Provide the [X, Y] coordinate of the cell's center where the given text is located.  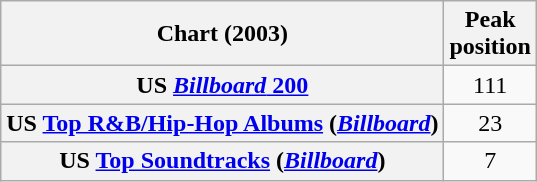
23 [490, 123]
US Top Soundtracks (Billboard) [222, 161]
Chart (2003) [222, 34]
US Billboard 200 [222, 85]
111 [490, 85]
7 [490, 161]
Peak position [490, 34]
US Top R&B/Hip-Hop Albums (Billboard) [222, 123]
